Identify which cell holds the provided text, then report its (x, y) central coordinate. 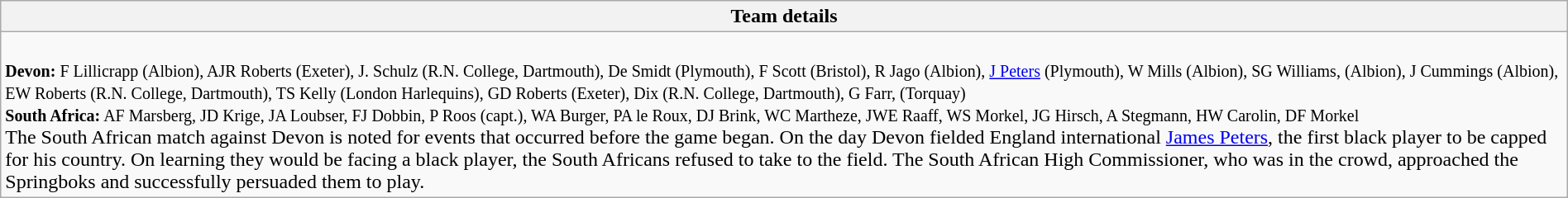
Team details (784, 16)
